Capture the cell that displays the provided text and extract its (X, Y) central coordinate. 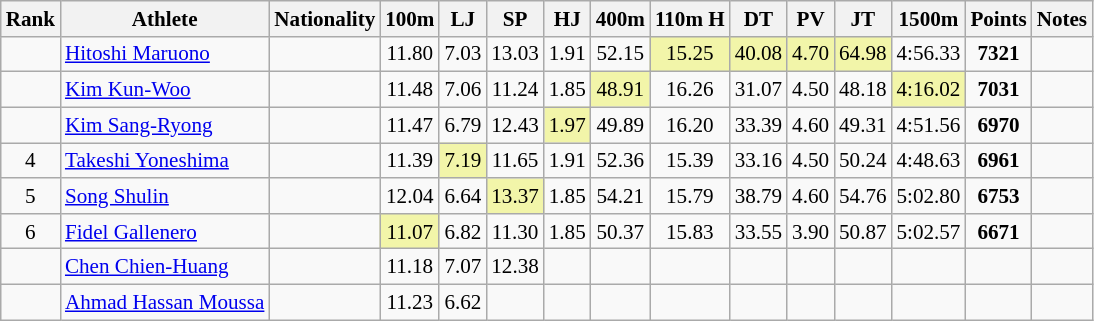
5 (30, 196)
PV (810, 18)
7.07 (462, 266)
54.21 (620, 196)
38.79 (758, 196)
11.07 (410, 230)
1500m (929, 18)
4:51.56 (929, 124)
7321 (998, 54)
Hitoshi Maruono (164, 54)
1.97 (568, 124)
50.24 (862, 160)
11.18 (410, 266)
JT (862, 18)
7.19 (462, 160)
15.39 (690, 160)
Kim Kun-Woo (164, 90)
52.15 (620, 54)
11.80 (410, 54)
4 (30, 160)
3.90 (810, 230)
Chen Chien-Huang (164, 266)
48.91 (620, 90)
11.23 (410, 302)
50.87 (862, 230)
11.48 (410, 90)
11.65 (514, 160)
11.24 (514, 90)
Athlete (164, 18)
13.03 (514, 54)
HJ (568, 18)
100m (410, 18)
Takeshi Yoneshima (164, 160)
15.79 (690, 196)
6.64 (462, 196)
6671 (998, 230)
12.04 (410, 196)
33.16 (758, 160)
Fidel Gallenero (164, 230)
6.62 (462, 302)
16.26 (690, 90)
5:02.80 (929, 196)
16.20 (690, 124)
DT (758, 18)
54.76 (862, 196)
Nationality (324, 18)
Notes (1062, 18)
5:02.57 (929, 230)
52.36 (620, 160)
110m H (690, 18)
4:48.63 (929, 160)
Rank (30, 18)
4:16.02 (929, 90)
11.47 (410, 124)
11.39 (410, 160)
15.25 (690, 54)
6961 (998, 160)
400m (620, 18)
6 (30, 230)
40.08 (758, 54)
LJ (462, 18)
12.43 (514, 124)
Points (998, 18)
13.37 (514, 196)
64.98 (862, 54)
7.06 (462, 90)
48.18 (862, 90)
6.79 (462, 124)
33.39 (758, 124)
Kim Sang-Ryong (164, 124)
50.37 (620, 230)
4.70 (810, 54)
49.31 (862, 124)
Song Shulin (164, 196)
Ahmad Hassan Moussa (164, 302)
12.38 (514, 266)
4:56.33 (929, 54)
49.89 (620, 124)
33.55 (758, 230)
7031 (998, 90)
6970 (998, 124)
6.82 (462, 230)
7.03 (462, 54)
6753 (998, 196)
31.07 (758, 90)
11.30 (514, 230)
15.83 (690, 230)
SP (514, 18)
